Scan for the cell matching the given text and deliver its (X, Y) coordinate at center. 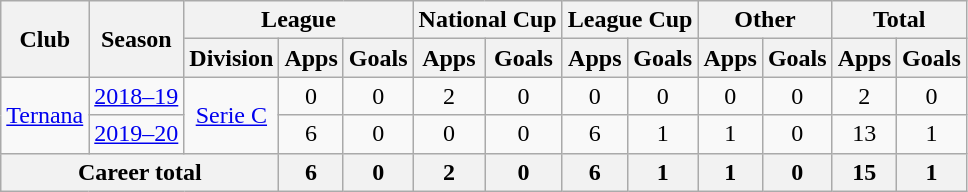
Other (765, 20)
Total (899, 20)
Ternana (45, 115)
2018–19 (136, 96)
13 (864, 134)
Career total (140, 172)
Serie C (232, 115)
Season (136, 39)
Division (232, 58)
15 (864, 172)
2019–20 (136, 134)
Club (45, 39)
League (298, 20)
League Cup (630, 20)
National Cup (488, 20)
